Find where the given text appears and provide that cell's center as [X, Y] coordinate. 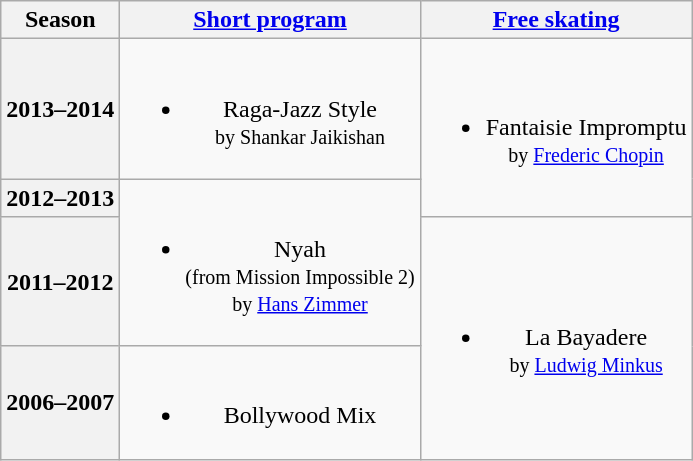
Raga-Jazz Style by Shankar Jaikishan [270, 109]
Free skating [556, 20]
La Bayadere by Ludwig Minkus [556, 338]
Season [60, 20]
Nyah (from Mission Impossible 2) by Hans Zimmer [270, 262]
2011–2012 [60, 282]
Short program [270, 20]
2006–2007 [60, 402]
Bollywood Mix [270, 402]
Fantaisie Impromptu by Frederic Chopin [556, 128]
2013–2014 [60, 109]
2012–2013 [60, 198]
